Search for the cell housing the specified text and yield its (X, Y) center coordinate. 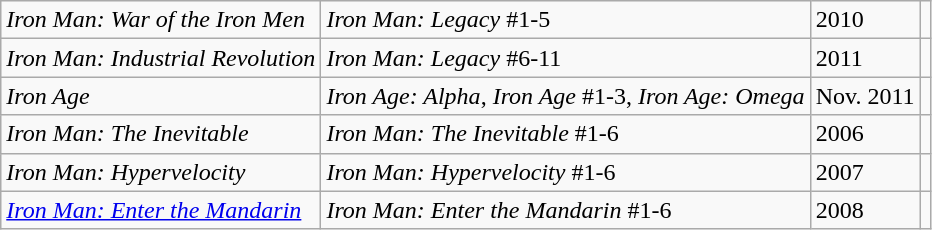
2011 (865, 58)
2006 (865, 134)
Iron Age: Alpha, Iron Age #1-3, Iron Age: Omega (566, 96)
2010 (865, 20)
2008 (865, 210)
Iron Man: Legacy #6-11 (566, 58)
Iron Man: The Inevitable #1-6 (566, 134)
Nov. 2011 (865, 96)
Iron Man: Legacy #1-5 (566, 20)
Iron Man: War of the Iron Men (161, 20)
Iron Age (161, 96)
2007 (865, 172)
Iron Man: Enter the Mandarin #1-6 (566, 210)
Iron Man: The Inevitable (161, 134)
Iron Man: Industrial Revolution (161, 58)
Iron Man: Hypervelocity (161, 172)
Iron Man: Hypervelocity #1-6 (566, 172)
Iron Man: Enter the Mandarin (161, 210)
